Return the (x, y) coordinate for the center point of the cell that contains the specified text.  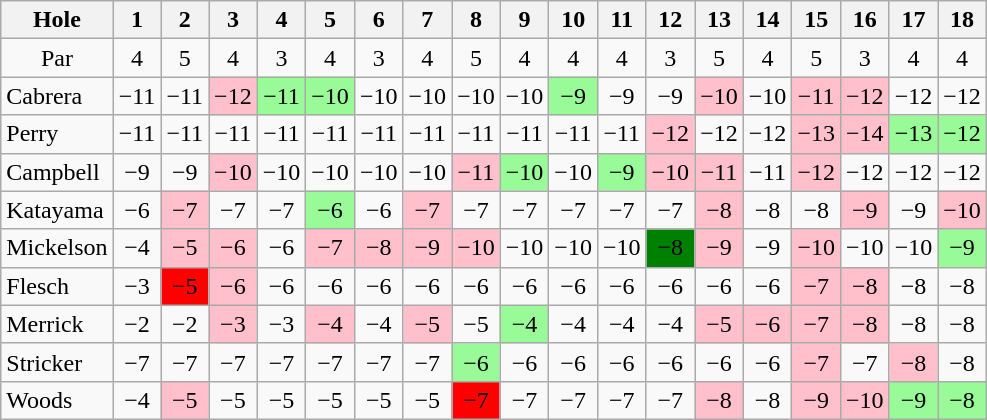
14 (768, 20)
15 (816, 20)
−14 (864, 134)
12 (670, 20)
Cabrera (57, 96)
Par (57, 58)
6 (378, 20)
11 (622, 20)
9 (524, 20)
Campbell (57, 172)
Woods (57, 400)
Katayama (57, 210)
Merrick (57, 324)
8 (476, 20)
Flesch (57, 286)
2 (185, 20)
7 (428, 20)
1 (137, 20)
16 (864, 20)
Perry (57, 134)
Hole (57, 20)
10 (574, 20)
Mickelson (57, 248)
13 (720, 20)
Stricker (57, 362)
17 (914, 20)
18 (962, 20)
